Output the [X, Y] coordinate of the center of the cell containing the given text.  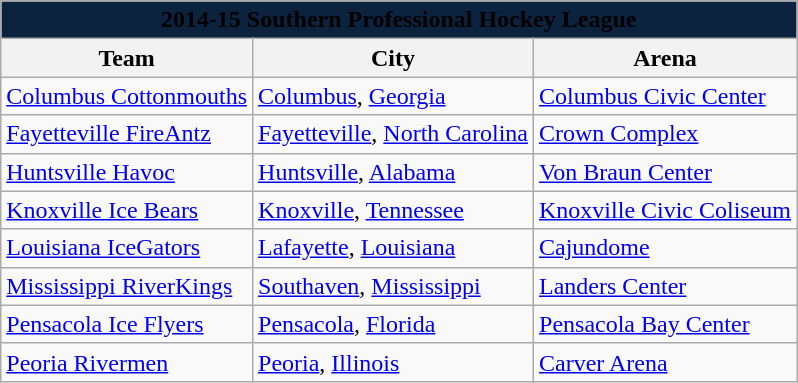
Pensacola Ice Flyers [127, 324]
Von Braun Center [666, 172]
Lafayette, Louisiana [394, 248]
Arena [666, 58]
City [394, 58]
Mississippi RiverKings [127, 286]
Pensacola Bay Center [666, 324]
Huntsville, Alabama [394, 172]
Fayetteville FireAntz [127, 134]
Carver Arena [666, 362]
Crown Complex [666, 134]
Southaven, Mississippi [394, 286]
Fayetteville, North Carolina [394, 134]
Peoria Rivermen [127, 362]
Huntsville Havoc [127, 172]
Knoxville Ice Bears [127, 210]
Columbus, Georgia [394, 96]
Peoria, Illinois [394, 362]
Team [127, 58]
Pensacola, Florida [394, 324]
Columbus Civic Center [666, 96]
Knoxville, Tennessee [394, 210]
Landers Center [666, 286]
Cajundome [666, 248]
Columbus Cottonmouths [127, 96]
Louisiana IceGators [127, 248]
2014-15 Southern Professional Hockey League [399, 20]
Knoxville Civic Coliseum [666, 210]
